Return the (x, y) coordinate for the center point of the cell that contains the specified text.  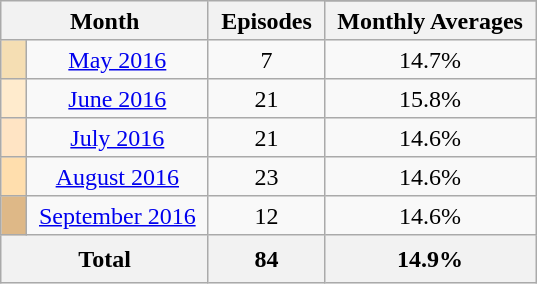
Monthly Averages (430, 20)
September 2016 (117, 216)
14.9% (430, 260)
May 2016 (117, 60)
7 (266, 60)
84 (266, 260)
15.8% (430, 98)
23 (266, 176)
June 2016 (117, 98)
Month (105, 20)
Episodes (266, 20)
Total (105, 260)
July 2016 (117, 138)
14.7% (430, 60)
12 (266, 216)
August 2016 (117, 176)
